Find where the given text appears and provide that cell's center as [X, Y] coordinate. 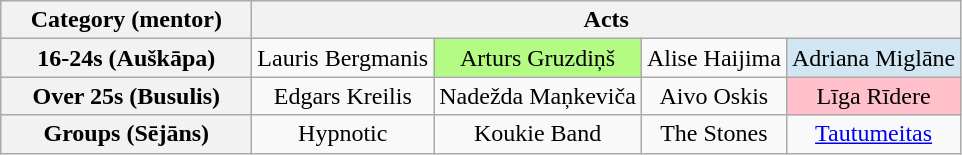
Groups (Sējāns) [126, 134]
Adriana Miglāne [873, 58]
16-24s (Auškāpa) [126, 58]
Edgars Kreilis [343, 96]
Acts [606, 20]
Category (mentor) [126, 20]
Līga Rīdere [873, 96]
The Stones [714, 134]
Alise Haijima [714, 58]
Over 25s (Busulis) [126, 96]
Lauris Bergmanis [343, 58]
Hypnotic [343, 134]
Aivo Oskis [714, 96]
Koukie Band [538, 134]
Arturs Gruzdiņš [538, 58]
Nadežda Maņkeviča [538, 96]
Tautumeitas [873, 134]
